Return the (X, Y) coordinate for the center point of the cell that contains the specified text.  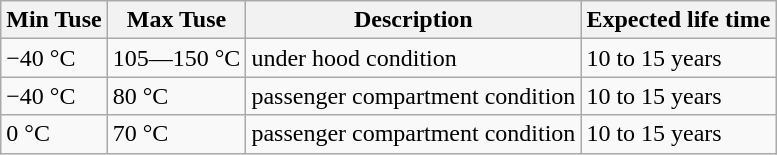
Min Tuse (54, 20)
0 °C (54, 134)
105—150 °C (176, 58)
70 °C (176, 134)
Description (414, 20)
80 °C (176, 96)
under hood condition (414, 58)
Expected life time (678, 20)
Max Tuse (176, 20)
